Return the (X, Y) coordinate for the center point of the cell that contains the specified text.  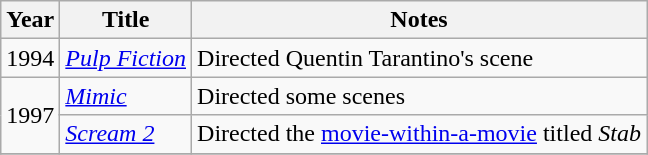
Title (126, 20)
Pulp Fiction (126, 58)
Directed some scenes (420, 96)
Year (30, 20)
Notes (420, 20)
Directed the movie-within-a-movie titled Stab (420, 134)
1997 (30, 115)
1994 (30, 58)
Directed Quentin Tarantino's scene (420, 58)
Mimic (126, 96)
Scream 2 (126, 134)
